Return the (x, y) coordinate for the center point of the cell that contains the specified text.  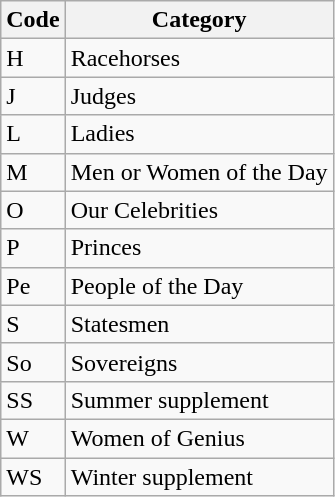
People of the Day (199, 286)
Winter supplement (199, 477)
Ladies (199, 134)
J (33, 96)
Statesmen (199, 324)
Summer supplement (199, 400)
SS (33, 400)
S (33, 324)
Pe (33, 286)
Princes (199, 248)
P (33, 248)
Racehorses (199, 58)
L (33, 134)
Men or Women of the Day (199, 172)
Code (33, 20)
W (33, 438)
H (33, 58)
Women of Genius (199, 438)
Sovereigns (199, 362)
O (33, 210)
Category (199, 20)
Our Celebrities (199, 210)
M (33, 172)
WS (33, 477)
Judges (199, 96)
So (33, 362)
